Provide the (X, Y) coordinate of the cell's center where the given text is located.  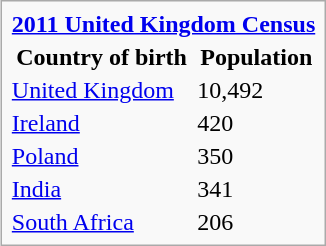
2011 United Kingdom Census (163, 24)
Ireland (102, 123)
Poland (102, 156)
206 (256, 222)
United Kingdom (102, 90)
350 (256, 156)
Population (256, 57)
India (102, 189)
10,492 (256, 90)
South Africa (102, 222)
341 (256, 189)
420 (256, 123)
Country of birth (102, 57)
